Identify which cell holds the provided text, then report its (x, y) central coordinate. 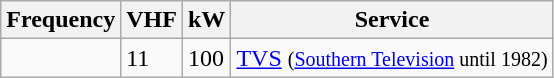
100 (206, 58)
11 (152, 58)
Frequency (61, 20)
VHF (152, 20)
Service (392, 20)
TVS (Southern Television until 1982) (392, 58)
kW (206, 20)
